Output the (x, y) coordinate of the center of the cell containing the given text.  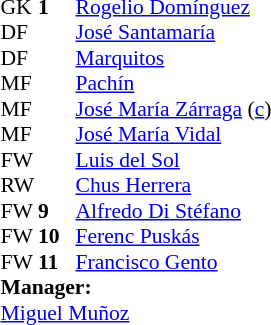
10 (57, 237)
RW (20, 185)
9 (57, 211)
11 (57, 262)
